Search for the cell housing the specified text and yield its (X, Y) center coordinate. 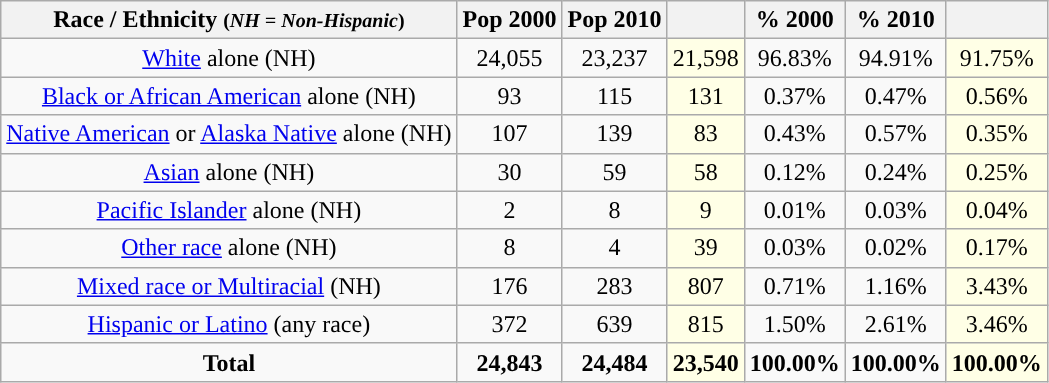
0.24% (896, 172)
372 (510, 324)
0.57% (896, 134)
% 2010 (896, 20)
0.17% (996, 248)
283 (614, 286)
807 (706, 286)
815 (706, 324)
Native American or Alaska Native alone (NH) (229, 134)
94.91% (896, 58)
131 (706, 96)
Pop 2000 (510, 20)
30 (510, 172)
21,598 (706, 58)
9 (706, 210)
Race / Ethnicity (NH = Non-Hispanic) (229, 20)
3.46% (996, 324)
Other race alone (NH) (229, 248)
4 (614, 248)
83 (706, 134)
Pop 2010 (614, 20)
39 (706, 248)
23,540 (706, 362)
0.43% (794, 134)
59 (614, 172)
Mixed race or Multiracial (NH) (229, 286)
23,237 (614, 58)
0.56% (996, 96)
0.47% (896, 96)
% 2000 (794, 20)
0.04% (996, 210)
White alone (NH) (229, 58)
96.83% (794, 58)
Black or African American alone (NH) (229, 96)
2.61% (896, 324)
0.35% (996, 134)
2 (510, 210)
24,055 (510, 58)
1.16% (896, 286)
0.12% (794, 172)
0.01% (794, 210)
0.71% (794, 286)
115 (614, 96)
Pacific Islander alone (NH) (229, 210)
Asian alone (NH) (229, 172)
639 (614, 324)
176 (510, 286)
Total (229, 362)
24,843 (510, 362)
0.25% (996, 172)
0.37% (794, 96)
0.02% (896, 248)
107 (510, 134)
1.50% (794, 324)
139 (614, 134)
24,484 (614, 362)
Hispanic or Latino (any race) (229, 324)
91.75% (996, 58)
93 (510, 96)
58 (706, 172)
3.43% (996, 286)
